Return (X, Y) of the center of cell containing provided text 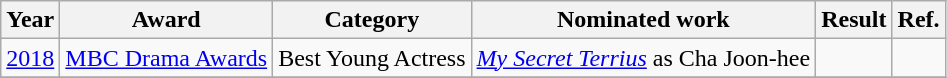
Ref. (918, 20)
MBC Drama Awards (166, 58)
Nominated work (644, 20)
Award (166, 20)
My Secret Terrius as Cha Joon-hee (644, 58)
2018 (30, 58)
Result (854, 20)
Category (372, 20)
Best Young Actress (372, 58)
Year (30, 20)
